Return (x, y) of the center of cell containing provided text 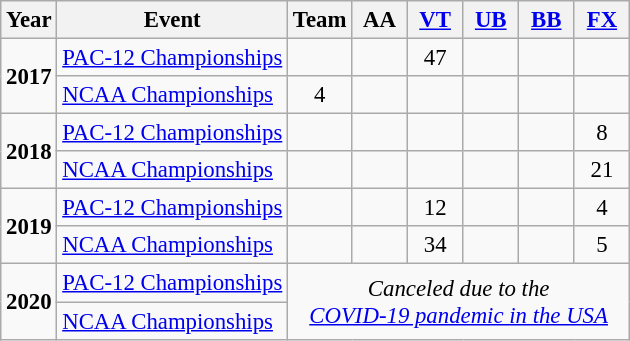
Year (29, 20)
34 (435, 245)
5 (602, 245)
21 (602, 170)
12 (435, 208)
47 (435, 58)
2020 (29, 302)
8 (602, 133)
Team (320, 20)
FX (602, 20)
2017 (29, 76)
UB (491, 20)
VT (435, 20)
Event (172, 20)
2018 (29, 152)
2019 (29, 226)
Canceled due to theCOVID-19 pandemic in the USA (459, 302)
AA (380, 20)
BB (547, 20)
